Provide the (x, y) coordinate of the cell's center where the given text is located.  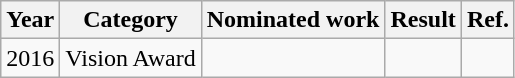
Result (423, 20)
Category (130, 20)
Ref. (488, 20)
2016 (30, 58)
Nominated work (293, 20)
Vision Award (130, 58)
Year (30, 20)
